Search for the cell housing the specified text and yield its (x, y) center coordinate. 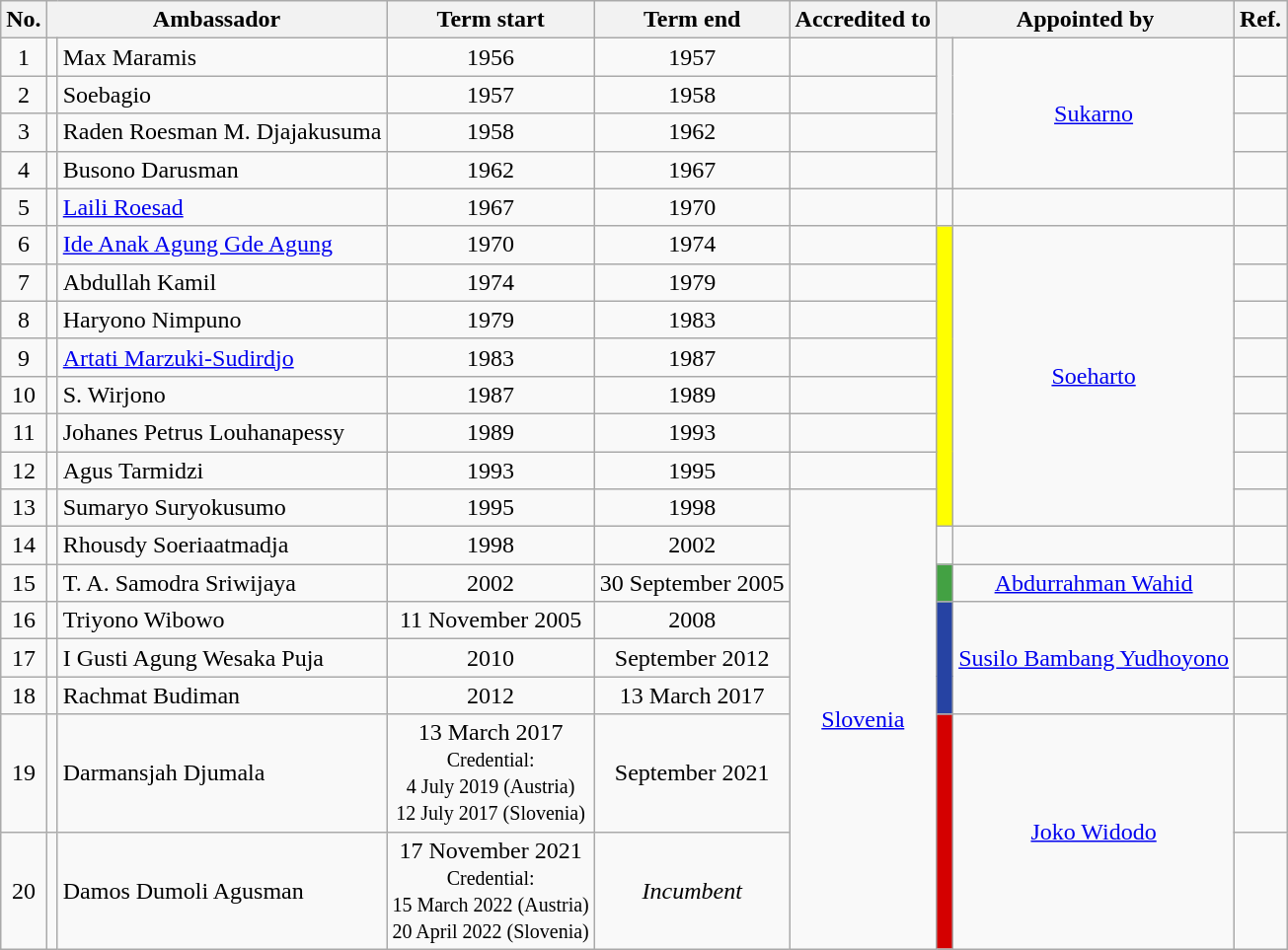
Johanes Petrus Louhanapessy (222, 432)
13 March 2017Credential:4 July 2019 (Austria)12 July 2017 (Slovenia) (491, 773)
6 (24, 245)
Joko Widodo (1094, 832)
Term end (692, 20)
Term start (491, 20)
8 (24, 320)
1956 (491, 57)
2012 (491, 695)
17 (24, 658)
Sukarno (1094, 113)
13 (24, 508)
Slovenia (863, 719)
15 (24, 583)
1 (24, 57)
Busono Darusman (222, 170)
September 2012 (692, 658)
11 November 2005 (491, 621)
Soeharto (1094, 376)
Artati Marzuki-Sudirdjo (222, 357)
Damos Dumoli Agusman (222, 890)
Laili Roesad (222, 207)
T. A. Samodra Sriwijaya (222, 583)
4 (24, 170)
16 (24, 621)
30 September 2005 (692, 583)
11 (24, 432)
I Gusti Agung Wesaka Puja (222, 658)
Max Maramis (222, 57)
17 November 2021Credential:15 March 2022 (Austria)20 April 2022 (Slovenia) (491, 890)
3 (24, 132)
S. Wirjono (222, 395)
9 (24, 357)
18 (24, 695)
14 (24, 546)
Haryono Nimpuno (222, 320)
13 March 2017 (692, 695)
7 (24, 282)
Accredited to (863, 20)
Rachmat Budiman (222, 695)
Abdullah Kamil (222, 282)
Rhousdy Soeriaatmadja (222, 546)
Ambassador (217, 20)
10 (24, 395)
Agus Tarmidzi (222, 471)
20 (24, 890)
Abdurrahman Wahid (1094, 583)
Darmansjah Djumala (222, 773)
2010 (491, 658)
Appointed by (1086, 20)
Sumaryo Suryokusumo (222, 508)
Raden Roesman M. Djajakusuma (222, 132)
2 (24, 95)
5 (24, 207)
2008 (692, 621)
Ide Anak Agung Gde Agung (222, 245)
Soebagio (222, 95)
Susilo Bambang Yudhoyono (1094, 658)
September 2021 (692, 773)
12 (24, 471)
Incumbent (692, 890)
No. (24, 20)
19 (24, 773)
Triyono Wibowo (222, 621)
Ref. (1261, 20)
